Scan for the cell matching the given text and deliver its (x, y) coordinate at center. 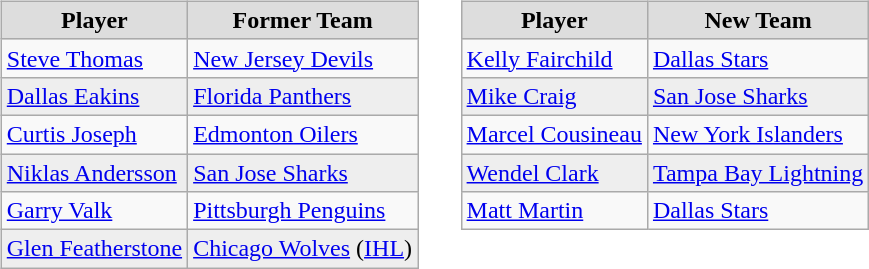
Chicago Wolves (IHL) (303, 249)
New York Islanders (758, 134)
New Jersey Devils (303, 58)
Glen Featherstone (94, 249)
Steve Thomas (94, 58)
Tampa Bay Lightning (758, 173)
Florida Panthers (303, 96)
Mike Craig (554, 96)
Matt Martin (554, 211)
Wendel Clark (554, 173)
Niklas Andersson (94, 173)
Kelly Fairchild (554, 58)
Dallas Eakins (94, 96)
Marcel Cousineau (554, 134)
Curtis Joseph (94, 134)
Garry Valk (94, 211)
Edmonton Oilers (303, 134)
Pittsburgh Penguins (303, 211)
New Team (758, 20)
Former Team (303, 20)
